For the text-containing cell, return its midpoint in [X, Y] coordinate format. 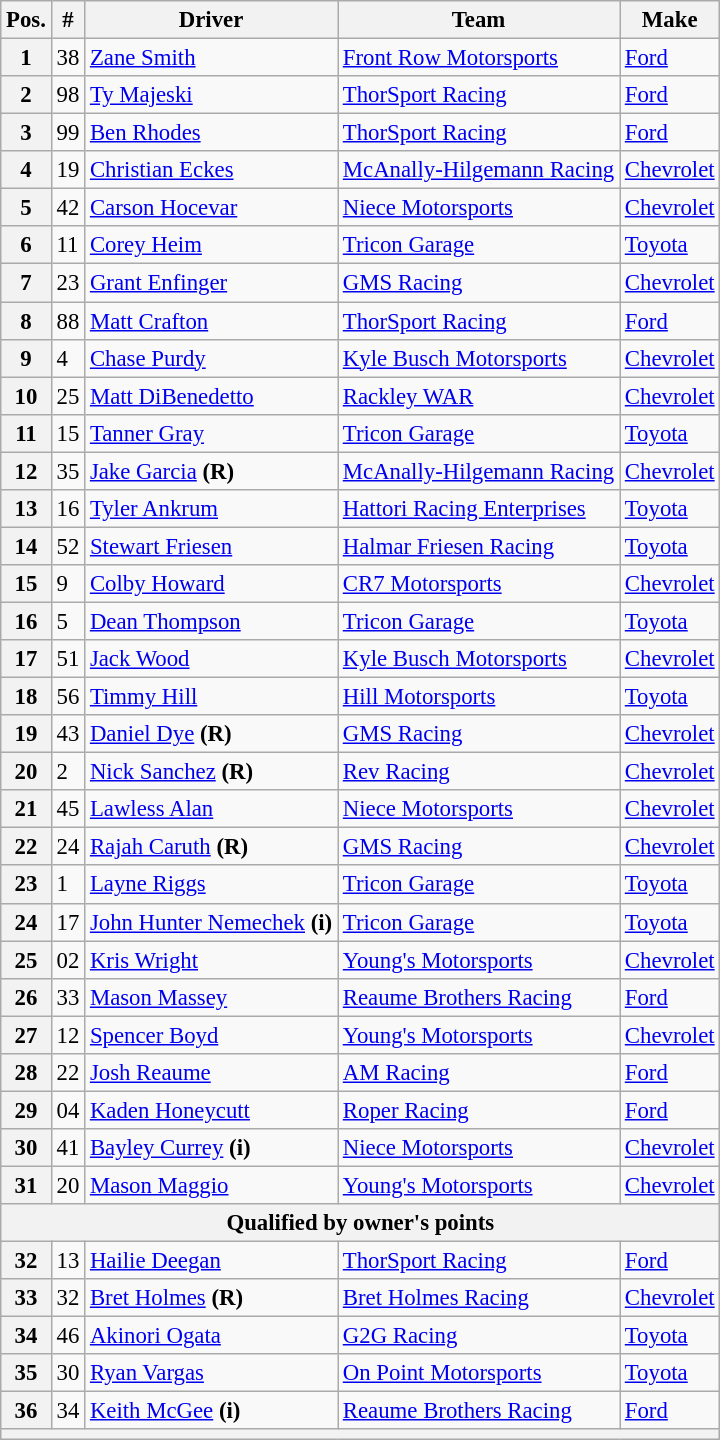
Nick Sanchez (R) [212, 772]
98 [68, 95]
99 [68, 133]
Carson Hocevar [212, 208]
Rev Racing [479, 772]
Josh Reaume [212, 1073]
Dean Thompson [212, 621]
Kris Wright [212, 960]
31 [26, 1185]
Front Row Motorsports [479, 58]
36 [26, 1411]
29 [26, 1110]
6 [26, 245]
Hailie Deegan [212, 1261]
Qualified by owner's points [360, 1223]
Colby Howard [212, 584]
Lawless Alan [212, 809]
# [68, 20]
Bret Holmes Racing [479, 1298]
26 [26, 997]
7 [26, 283]
Hattori Racing Enterprises [479, 509]
18 [26, 697]
46 [68, 1336]
52 [68, 546]
Zane Smith [212, 58]
Tyler Ankrum [212, 509]
Matt Crafton [212, 321]
Pos. [26, 20]
28 [26, 1073]
Grant Enfinger [212, 283]
8 [26, 321]
Bret Holmes (R) [212, 1298]
CR7 Motorsports [479, 584]
Team [479, 20]
Christian Eckes [212, 170]
Rajah Caruth (R) [212, 847]
Timmy Hill [212, 697]
10 [26, 396]
Make [670, 20]
Corey Heim [212, 245]
04 [68, 1110]
Halmar Friesen Racing [479, 546]
Layne Riggs [212, 885]
Ryan Vargas [212, 1373]
41 [68, 1148]
Stewart Friesen [212, 546]
On Point Motorsports [479, 1373]
Bayley Currey (i) [212, 1148]
42 [68, 208]
02 [68, 960]
G2G Racing [479, 1336]
27 [26, 1035]
21 [26, 809]
Ty Majeski [212, 95]
Chase Purdy [212, 358]
Hill Motorsports [479, 697]
3 [26, 133]
Jack Wood [212, 659]
Kaden Honeycutt [212, 1110]
Spencer Boyd [212, 1035]
38 [68, 58]
John Hunter Nemechek (i) [212, 922]
56 [68, 697]
45 [68, 809]
Tanner Gray [212, 433]
43 [68, 734]
Roper Racing [479, 1110]
51 [68, 659]
Mason Maggio [212, 1185]
Daniel Dye (R) [212, 734]
Ben Rhodes [212, 133]
Jake Garcia (R) [212, 471]
Rackley WAR [479, 396]
14 [26, 546]
Mason Massey [212, 997]
Driver [212, 20]
Akinori Ogata [212, 1336]
Matt DiBenedetto [212, 396]
AM Racing [479, 1073]
88 [68, 321]
Keith McGee (i) [212, 1411]
